Capture the cell that displays the provided text and extract its [x, y] central coordinate. 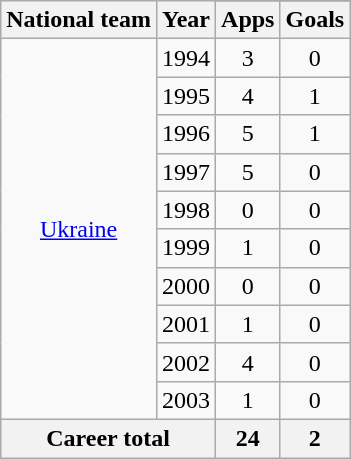
National team [79, 20]
2000 [186, 286]
1996 [186, 134]
1997 [186, 172]
3 [248, 58]
2002 [186, 362]
1994 [186, 58]
Ukraine [79, 230]
2001 [186, 324]
Year [186, 20]
1998 [186, 210]
1995 [186, 96]
Goals [315, 20]
2 [315, 438]
Career total [108, 438]
24 [248, 438]
2003 [186, 400]
1999 [186, 248]
Apps [248, 20]
